Return (X, Y) of the center of cell containing provided text 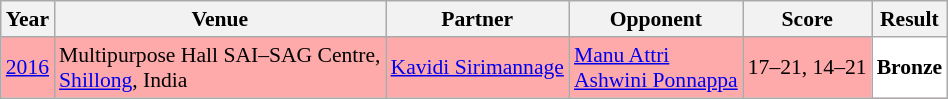
Multipurpose Hall SAI–SAG Centre,Shillong, India (220, 68)
Venue (220, 19)
2016 (28, 68)
Opponent (656, 19)
Manu Attri Ashwini Ponnappa (656, 68)
Partner (478, 19)
Year (28, 19)
Score (808, 19)
Kavidi Sirimannage (478, 68)
Bronze (910, 68)
17–21, 14–21 (808, 68)
Result (910, 19)
